Search for the cell housing the specified text and yield its [x, y] center coordinate. 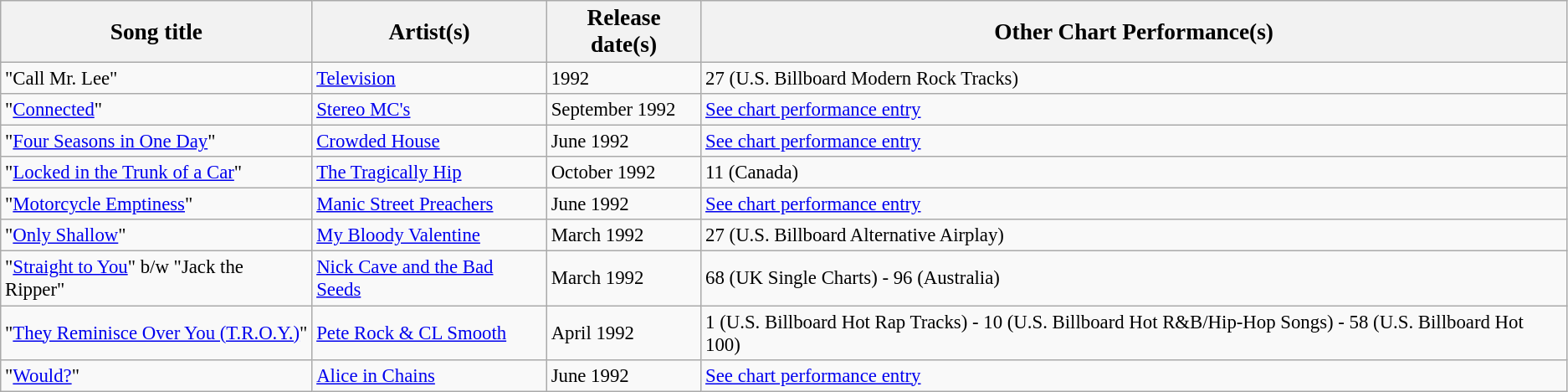
"Connected" [156, 110]
Artist(s) [429, 32]
"Only Shallow" [156, 235]
The Tragically Hip [429, 173]
Release date(s) [623, 32]
Nick Cave and the Bad Seeds [429, 278]
Pete Rock & CL Smooth [429, 333]
11 (Canada) [1135, 173]
September 1992 [623, 110]
"Would?" [156, 375]
1 (U.S. Billboard Hot Rap Tracks) - 10 (U.S. Billboard Hot R&B/Hip-Hop Songs) - 58 (U.S. Billboard Hot 100) [1135, 333]
27 (U.S. Billboard Alternative Airplay) [1135, 235]
Song title [156, 32]
27 (U.S. Billboard Modern Rock Tracks) [1135, 79]
October 1992 [623, 173]
Stereo MC's [429, 110]
"Locked in the Trunk of a Car" [156, 173]
1992 [623, 79]
"Call Mr. Lee" [156, 79]
My Bloody Valentine [429, 235]
Alice in Chains [429, 375]
"Four Seasons in One Day" [156, 142]
Television [429, 79]
April 1992 [623, 333]
68 (UK Single Charts) - 96 (Australia) [1135, 278]
"Straight to You" b/w "Jack the Ripper" [156, 278]
Crowded House [429, 142]
Manic Street Preachers [429, 204]
"They Reminisce Over You (T.R.O.Y.)" [156, 333]
"Motorcycle Emptiness" [156, 204]
Other Chart Performance(s) [1135, 32]
